Search for the cell housing the specified text and yield its (x, y) center coordinate. 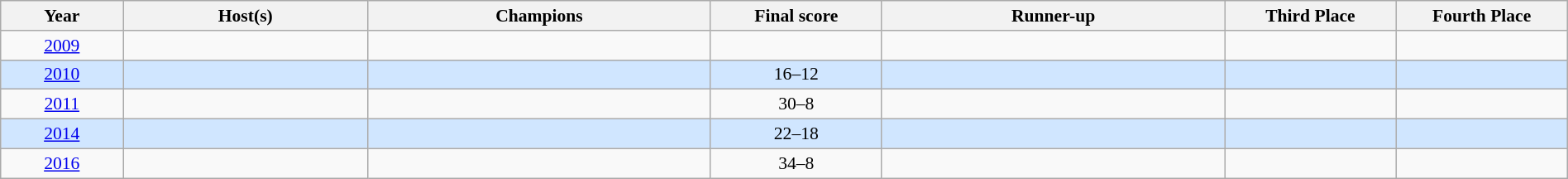
2010 (62, 75)
Fourth Place (1482, 16)
Year (62, 16)
Final score (796, 16)
2016 (62, 163)
22–18 (796, 134)
Runner-up (1053, 16)
2011 (62, 104)
34–8 (796, 163)
2009 (62, 46)
2014 (62, 134)
16–12 (796, 75)
30–8 (796, 104)
Champions (539, 16)
Host(s) (246, 16)
Third Place (1310, 16)
